Extract the [x, y] coordinate from the center of the cell holding the provided text.  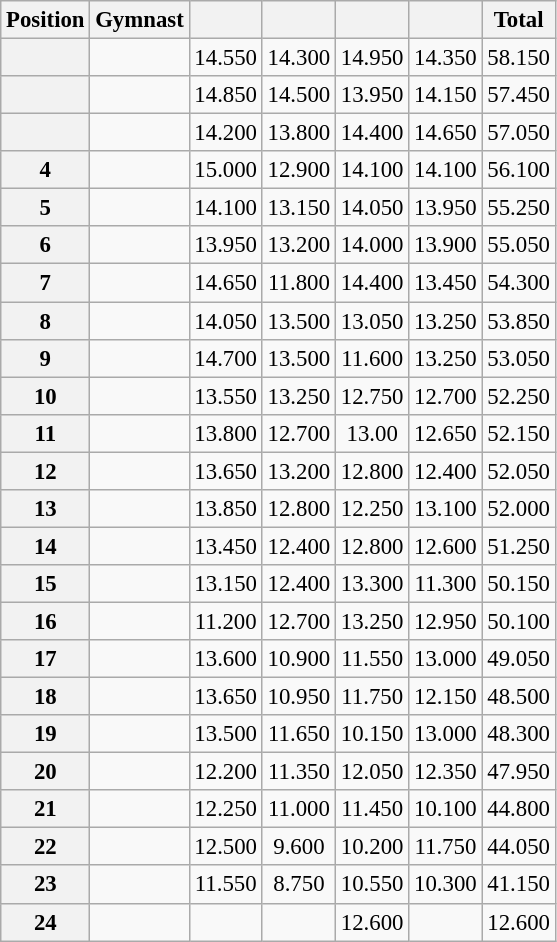
9.600 [298, 847]
11.600 [372, 358]
16 [46, 621]
11.200 [226, 621]
12.650 [446, 433]
10.150 [372, 734]
11.450 [372, 809]
12.900 [298, 170]
13.100 [446, 509]
48.500 [518, 697]
12.350 [446, 772]
12.950 [446, 621]
57.050 [518, 133]
13.050 [372, 321]
20 [46, 772]
14.000 [372, 245]
13.600 [226, 659]
12.150 [446, 697]
56.100 [518, 170]
8 [46, 321]
54.300 [518, 283]
14.200 [226, 133]
13.550 [226, 396]
14.350 [446, 58]
14 [46, 546]
44.800 [518, 809]
14.150 [446, 95]
14.550 [226, 58]
14.500 [298, 95]
15.000 [226, 170]
10.300 [446, 885]
4 [46, 170]
55.050 [518, 245]
21 [46, 809]
23 [46, 885]
53.850 [518, 321]
9 [46, 358]
8.750 [298, 885]
5 [46, 208]
51.250 [518, 546]
14.700 [226, 358]
10.550 [372, 885]
19 [46, 734]
6 [46, 245]
12.200 [226, 772]
14.950 [372, 58]
Total [518, 20]
11 [46, 433]
10 [46, 396]
24 [46, 922]
7 [46, 283]
14.300 [298, 58]
47.950 [518, 772]
58.150 [518, 58]
52.000 [518, 509]
12.050 [372, 772]
10.100 [446, 809]
12 [46, 471]
Gymnast [140, 20]
11.800 [298, 283]
14.850 [226, 95]
52.050 [518, 471]
12.750 [372, 396]
22 [46, 847]
15 [46, 584]
44.050 [518, 847]
52.250 [518, 396]
13 [46, 509]
18 [46, 697]
10.200 [372, 847]
13.300 [372, 584]
11.000 [298, 809]
13.850 [226, 509]
10.900 [298, 659]
48.300 [518, 734]
41.150 [518, 885]
Position [46, 20]
11.650 [298, 734]
12.500 [226, 847]
11.300 [446, 584]
55.250 [518, 208]
52.150 [518, 433]
57.450 [518, 95]
49.050 [518, 659]
11.350 [298, 772]
50.100 [518, 621]
13.00 [372, 433]
17 [46, 659]
13.900 [446, 245]
10.950 [298, 697]
50.150 [518, 584]
53.050 [518, 358]
